Provide the [x, y] coordinate of the cell's center where the given text is located.  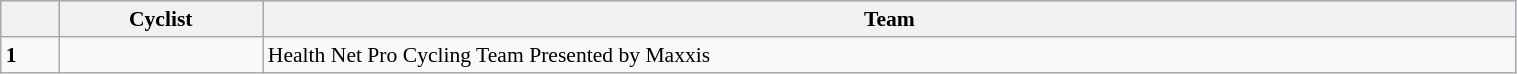
Cyclist [161, 19]
Team [890, 19]
Health Net Pro Cycling Team Presented by Maxxis [890, 55]
1 [30, 55]
